Pinpoint the cell where the given text exists, returning its [x, y] midpoint coordinate. 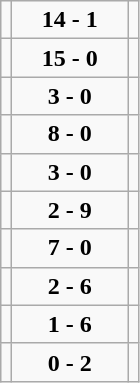
8 - 0 [70, 134]
2 - 6 [70, 286]
1 - 6 [70, 324]
0 - 2 [70, 362]
14 - 1 [70, 20]
2 - 9 [70, 210]
15 - 0 [70, 58]
7 - 0 [70, 248]
